Capture the cell that displays the provided text and extract its (X, Y) central coordinate. 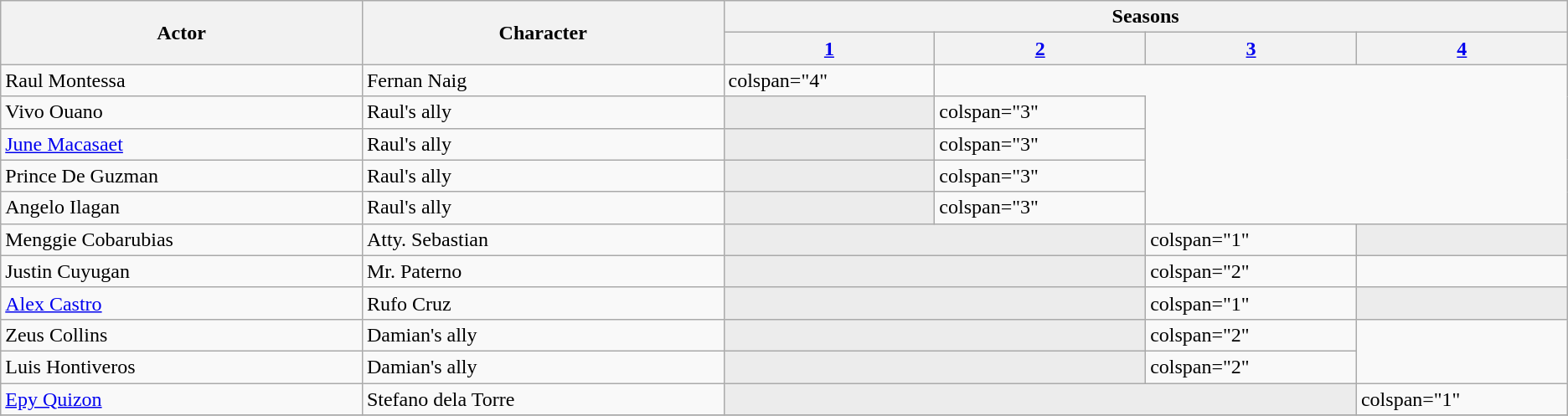
Raul Montessa (182, 80)
Character (543, 33)
Justin Cuyugan (182, 271)
Luis Hontiveros (182, 367)
Epy Quizon (182, 399)
3 (1251, 49)
1 (829, 49)
Rufo Cruz (543, 303)
Alex Castro (182, 303)
Prince De Guzman (182, 176)
Fernan Naig (543, 80)
Seasons (1146, 17)
colspan="4" (829, 80)
Zeus Collins (182, 335)
Angelo Ilagan (182, 208)
2 (1040, 49)
Vivo Ouano (182, 112)
Actor (182, 33)
Atty. Sebastian (543, 239)
4 (1462, 49)
June Macasaet (182, 144)
Mr. Paterno (543, 271)
Menggie Cobarubias (182, 239)
Stefano dela Torre (543, 399)
